Extract the [x, y] coordinate from the center of the cell holding the provided text.  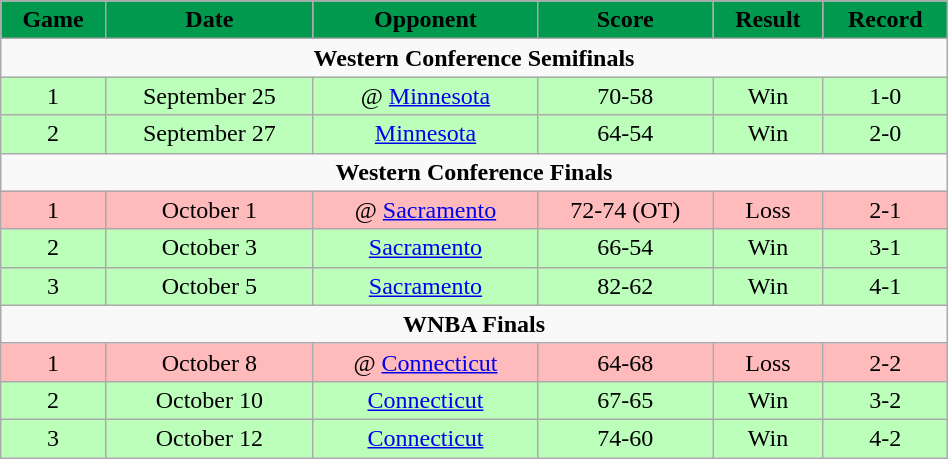
WNBA Finals [474, 324]
64-54 [626, 134]
2-0 [885, 134]
67-65 [626, 400]
3-1 [885, 248]
4-2 [885, 438]
October 1 [209, 210]
72-74 (OT) [626, 210]
@ Sacramento [425, 210]
Minnesota [425, 134]
Game [54, 20]
October 8 [209, 362]
3-2 [885, 400]
Date [209, 20]
1-0 [885, 96]
64-68 [626, 362]
2-2 [885, 362]
4-1 [885, 286]
October 3 [209, 248]
Opponent [425, 20]
Record [885, 20]
74-60 [626, 438]
Result [768, 20]
Western Conference Semifinals [474, 58]
66-54 [626, 248]
October 10 [209, 400]
October 12 [209, 438]
@ Connecticut [425, 362]
September 25 [209, 96]
September 27 [209, 134]
Western Conference Finals [474, 172]
Score [626, 20]
2-1 [885, 210]
@ Minnesota [425, 96]
82-62 [626, 286]
October 5 [209, 286]
70-58 [626, 96]
